Return (X, Y) of the center of cell containing provided text 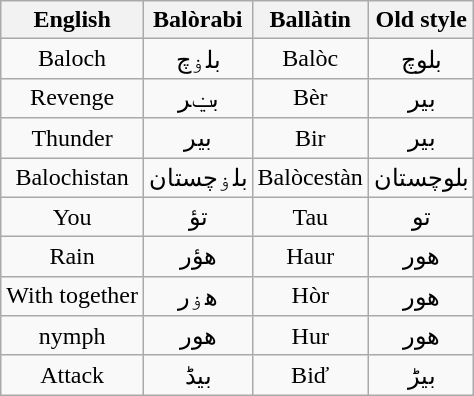
Tau (310, 217)
Thunder (72, 138)
بݔر (198, 98)
Ballàtin (310, 20)
ھۏر (198, 296)
English (72, 20)
With together (72, 296)
Bir (310, 138)
Attack (72, 375)
بلوچ (421, 59)
Balòcestàn (310, 178)
Haur (310, 257)
Hur (310, 336)
بیڑ (421, 375)
Rain (72, 257)
بلوچستان (421, 178)
nymph (72, 336)
بیڈ (198, 375)
Hòr (310, 296)
Balochistan (72, 178)
بلۏچستان (198, 178)
Baloch (72, 59)
بلۏچ (198, 59)
Balòrabi (198, 20)
ھؤر (198, 257)
Old style (421, 20)
Bèr (310, 98)
Biď (310, 375)
تؤ (198, 217)
Balòc (310, 59)
You (72, 217)
تو (421, 217)
Revenge (72, 98)
